From the cell containing the given text, extract its center point as (X, Y) coordinate. 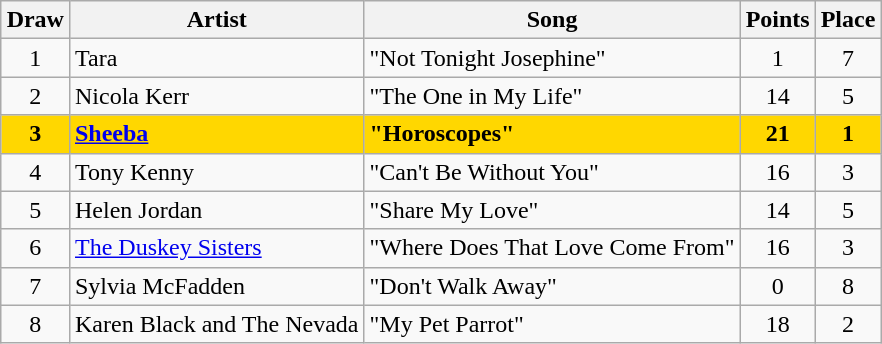
Karen Black and The Nevada (216, 324)
"The One in My Life" (552, 96)
21 (778, 134)
Points (778, 20)
"Horoscopes" (552, 134)
"My Pet Parrot" (552, 324)
Nicola Kerr (216, 96)
Tara (216, 58)
"Don't Walk Away" (552, 286)
Draw (35, 20)
Place (848, 20)
"Where Does That Love Come From" (552, 248)
18 (778, 324)
4 (35, 172)
"Can't Be Without You" (552, 172)
Song (552, 20)
Artist (216, 20)
"Not Tonight Josephine" (552, 58)
Sheeba (216, 134)
The Duskey Sisters (216, 248)
Tony Kenny (216, 172)
Sylvia McFadden (216, 286)
0 (778, 286)
6 (35, 248)
"Share My Love" (552, 210)
Helen Jordan (216, 210)
